Return the [x, y] coordinate for the center point of the cell that contains the specified text.  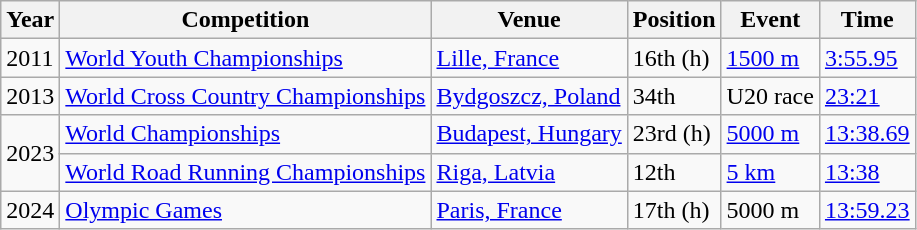
World Championships [246, 134]
23:21 [867, 96]
Olympic Games [246, 210]
13:59.23 [867, 210]
2013 [30, 96]
3:55.95 [867, 58]
Paris, France [529, 210]
Lille, France [529, 58]
Competition [246, 20]
16th (h) [674, 58]
34th [674, 96]
U20 race [770, 96]
2011 [30, 58]
13:38 [867, 172]
13:38.69 [867, 134]
World Cross Country Championships [246, 96]
17th (h) [674, 210]
Event [770, 20]
Venue [529, 20]
World Road Running Championships [246, 172]
Position [674, 20]
Time [867, 20]
World Youth Championships [246, 58]
Bydgoszcz, Poland [529, 96]
Riga, Latvia [529, 172]
2023 [30, 153]
Budapest, Hungary [529, 134]
Year [30, 20]
2024 [30, 210]
1500 m [770, 58]
12th [674, 172]
23rd (h) [674, 134]
5 km [770, 172]
